From the cell containing the given text, extract its center point as (x, y) coordinate. 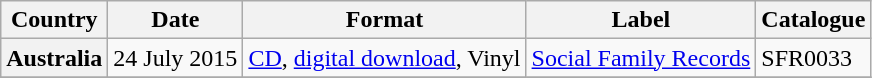
Social Family Records (641, 58)
Country (54, 20)
CD, digital download, Vinyl (384, 58)
Label (641, 20)
Australia (54, 58)
SFR0033 (814, 58)
Format (384, 20)
Date (176, 20)
24 July 2015 (176, 58)
Catalogue (814, 20)
